Locate the cell with the specified text and output its (x, y) center coordinate. 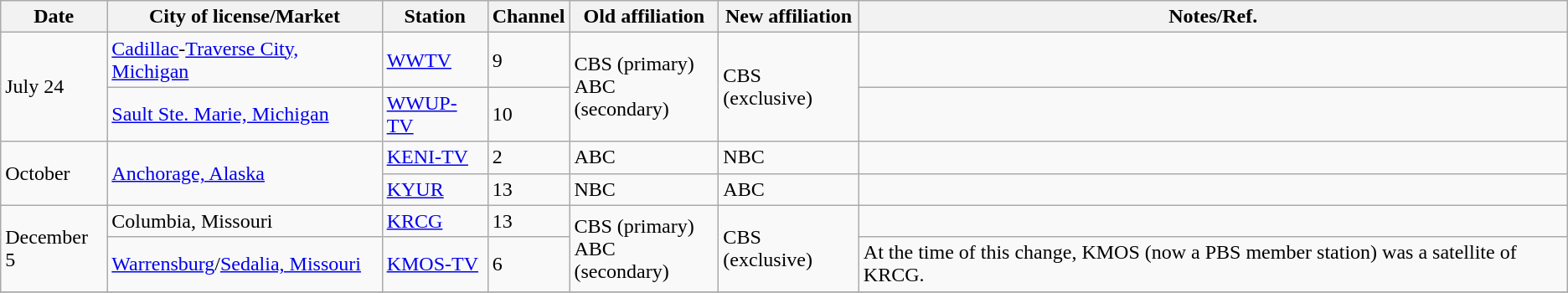
Date (54, 17)
WWUP-TV (435, 114)
KRCG (435, 221)
July 24 (54, 87)
Cadillac-Traverse City, Michigan (245, 60)
WWTV (435, 60)
KMOS-TV (435, 265)
Warrensburg/Sedalia, Missouri (245, 265)
9 (529, 60)
Station (435, 17)
At the time of this change, KMOS (now a PBS member station) was a satellite of KRCG. (1213, 265)
Sault Ste. Marie, Michigan (245, 114)
Anchorage, Alaska (245, 173)
KYUR (435, 189)
2 (529, 157)
Old affiliation (644, 17)
6 (529, 265)
New affiliation (789, 17)
City of license/Market (245, 17)
Notes/Ref. (1213, 17)
December 5 (54, 248)
Columbia, Missouri (245, 221)
October (54, 173)
KENI-TV (435, 157)
10 (529, 114)
Channel (529, 17)
